Pinpoint the cell where the given text exists, returning its [x, y] midpoint coordinate. 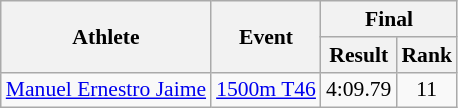
Result [358, 55]
4:09.79 [358, 90]
Manuel Ernestro Jaime [106, 90]
11 [426, 90]
Rank [426, 55]
1500m T46 [266, 90]
Final [389, 19]
Event [266, 36]
Athlete [106, 36]
